Detect which cell encompasses the target text, then output its (X, Y) center coordinate. 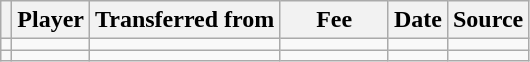
Date (418, 20)
Player (51, 20)
Transferred from (185, 20)
Source (488, 20)
Fee (334, 20)
